From the cell containing the given text, extract its center point as (x, y) coordinate. 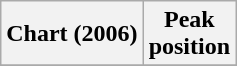
Chart (2006) (72, 34)
Peakposition (189, 34)
